Search for the cell housing the specified text and yield its (x, y) center coordinate. 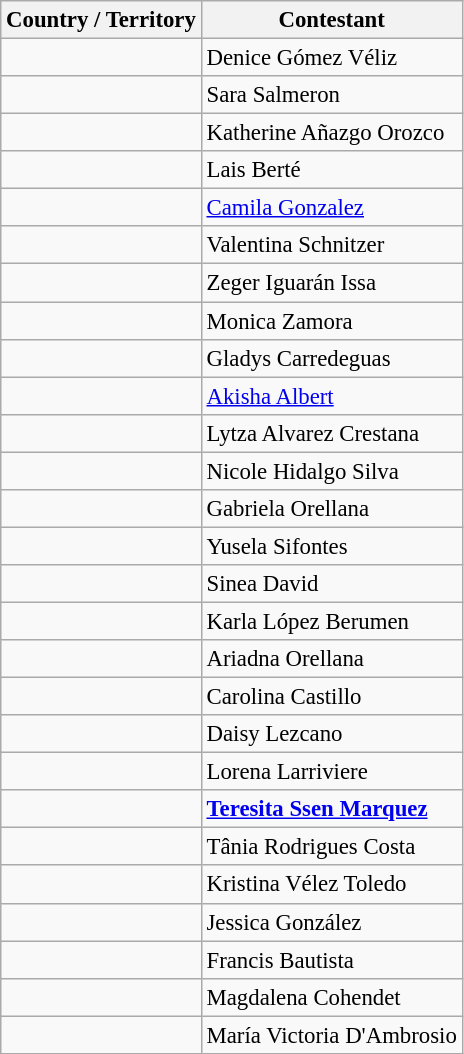
Ariadna Orellana (332, 659)
Gladys Carredeguas (332, 358)
Teresita Ssen Marquez (332, 809)
Yusela Sifontes (332, 546)
Country / Territory (101, 20)
Lorena Larriviere (332, 772)
Valentina Schnitzer (332, 245)
Lytza Alvarez Crestana (332, 433)
Karla López Berumen (332, 621)
Gabriela Orellana (332, 509)
Contestant (332, 20)
Magdalena Cohendet (332, 997)
Denice Gómez Véliz (332, 58)
Sara Salmeron (332, 95)
Tânia Rodrigues Costa (332, 847)
Sinea David (332, 584)
Nicole Hidalgo Silva (332, 471)
Monica Zamora (332, 321)
Daisy Lezcano (332, 734)
Carolina Castillo (332, 697)
Katherine Añazgo Orozco (332, 133)
María Victoria D'Ambrosio (332, 1035)
Jessica González (332, 922)
Francis Bautista (332, 960)
Kristina Vélez Toledo (332, 885)
Camila Gonzalez (332, 208)
Lais Berté (332, 170)
Akisha Albert (332, 396)
Zeger Iguarán Issa (332, 283)
